Extract the (X, Y) coordinate from the center of the cell holding the provided text.  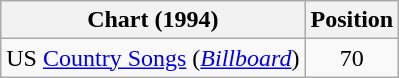
Chart (1994) (153, 20)
70 (352, 58)
US Country Songs (Billboard) (153, 58)
Position (352, 20)
